Output the [x, y] coordinate of the center of the cell containing the given text.  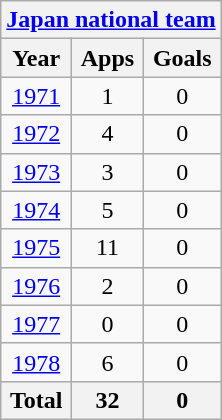
11 [108, 248]
1971 [36, 96]
3 [108, 172]
Goals [182, 58]
2 [108, 286]
1973 [36, 172]
1975 [36, 248]
1978 [36, 362]
Total [36, 400]
1 [108, 96]
Apps [108, 58]
1977 [36, 324]
1976 [36, 286]
1974 [36, 210]
Year [36, 58]
6 [108, 362]
4 [108, 134]
5 [108, 210]
1972 [36, 134]
Japan national team [111, 20]
32 [108, 400]
